Return [x, y] of the center of cell containing provided text 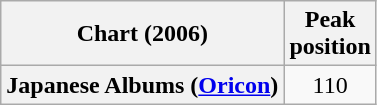
Chart (2006) [142, 34]
Peak position [330, 34]
Japanese Albums (Oricon) [142, 85]
110 [330, 85]
